Search for the cell housing the specified text and yield its (x, y) center coordinate. 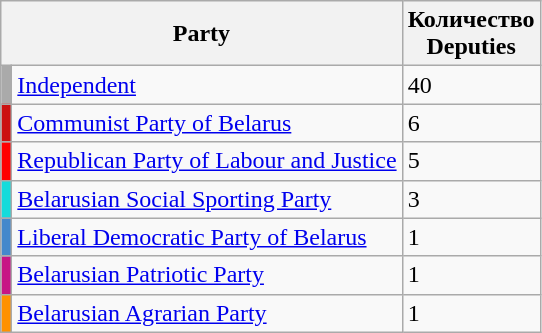
Communist Party of Belarus (207, 123)
5 (471, 161)
Количество Deputies (471, 34)
40 (471, 85)
Republican Party of Labour and Justice (207, 161)
Independent (207, 85)
Belarusian Social Sporting Party (207, 199)
Party (202, 34)
6 (471, 123)
Belarusian Agrarian Party (207, 313)
Belarusian Patriotic Party (207, 275)
3 (471, 199)
Liberal Democratic Party of Belarus (207, 237)
